Determine the [X, Y] coordinate at the center of the cell enclosing the given text.  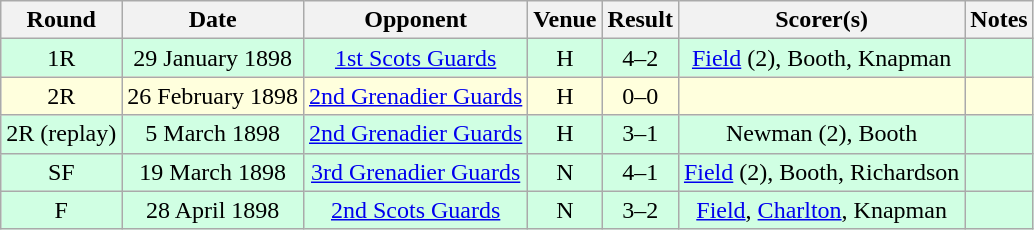
Round [62, 20]
29 January 1898 [213, 58]
Opponent [415, 20]
Venue [565, 20]
28 April 1898 [213, 210]
F [62, 210]
2R [62, 96]
19 March 1898 [213, 172]
1st Scots Guards [415, 58]
2R (replay) [62, 134]
2nd Scots Guards [415, 210]
4–2 [640, 58]
26 February 1898 [213, 96]
SF [62, 172]
Field, Charlton, Knapman [821, 210]
4–1 [640, 172]
Notes [999, 20]
Result [640, 20]
3–2 [640, 210]
3–1 [640, 134]
Newman (2), Booth [821, 134]
Field (2), Booth, Richardson [821, 172]
Scorer(s) [821, 20]
Date [213, 20]
5 March 1898 [213, 134]
1R [62, 58]
3rd Grenadier Guards [415, 172]
0–0 [640, 96]
Field (2), Booth, Knapman [821, 58]
